Scan for the cell matching the given text and deliver its (X, Y) coordinate at center. 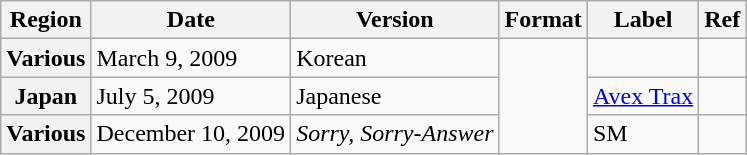
Korean (395, 58)
Label (642, 20)
Date (191, 20)
December 10, 2009 (191, 134)
Format (543, 20)
Japanese (395, 96)
Sorry, Sorry-Answer (395, 134)
Japan (46, 96)
Version (395, 20)
Avex Trax (642, 96)
Region (46, 20)
July 5, 2009 (191, 96)
Ref (722, 20)
SM (642, 134)
March 9, 2009 (191, 58)
